Extract the (X, Y) coordinate from the center of the cell holding the provided text.  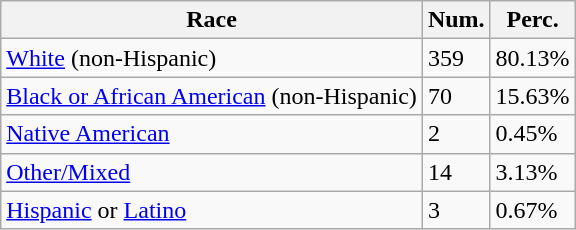
70 (456, 96)
80.13% (532, 58)
3.13% (532, 172)
Race (212, 20)
0.67% (532, 210)
Hispanic or Latino (212, 210)
Other/Mixed (212, 172)
359 (456, 58)
2 (456, 134)
White (non-Hispanic) (212, 58)
0.45% (532, 134)
3 (456, 210)
15.63% (532, 96)
Perc. (532, 20)
Black or African American (non-Hispanic) (212, 96)
14 (456, 172)
Num. (456, 20)
Native American (212, 134)
